Locate the cell with the specified text and output its (X, Y) center coordinate. 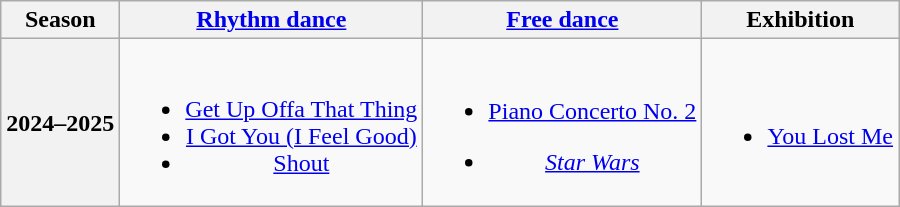
Get Up Offa That ThingI Got You (I Feel Good) Shout (272, 122)
Season (60, 20)
Piano Concerto No. 2 Star Wars (562, 122)
Free dance (562, 20)
You Lost Me (800, 122)
Rhythm dance (272, 20)
2024–2025 (60, 122)
Exhibition (800, 20)
